Output the (x, y) coordinate of the center of the cell containing the given text.  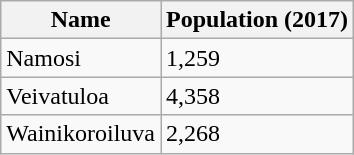
Population (2017) (258, 20)
1,259 (258, 58)
Wainikoroiluva (81, 134)
Namosi (81, 58)
2,268 (258, 134)
Name (81, 20)
Veivatuloa (81, 96)
4,358 (258, 96)
